Return the [x, y] coordinate for the center point of the cell that contains the specified text.  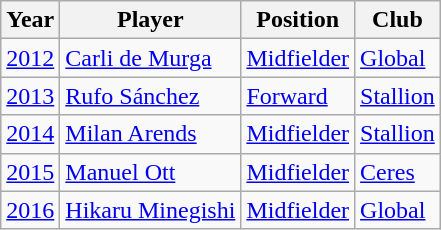
Position [298, 20]
Manuel Ott [150, 172]
Carli de Murga [150, 58]
Rufo Sánchez [150, 96]
Ceres [398, 172]
Player [150, 20]
Forward [298, 96]
2014 [30, 134]
2012 [30, 58]
Club [398, 20]
Hikaru Minegishi [150, 210]
2015 [30, 172]
2013 [30, 96]
Year [30, 20]
2016 [30, 210]
Milan Arends [150, 134]
